Return the (X, Y) coordinate for the center point of the cell that contains the specified text.  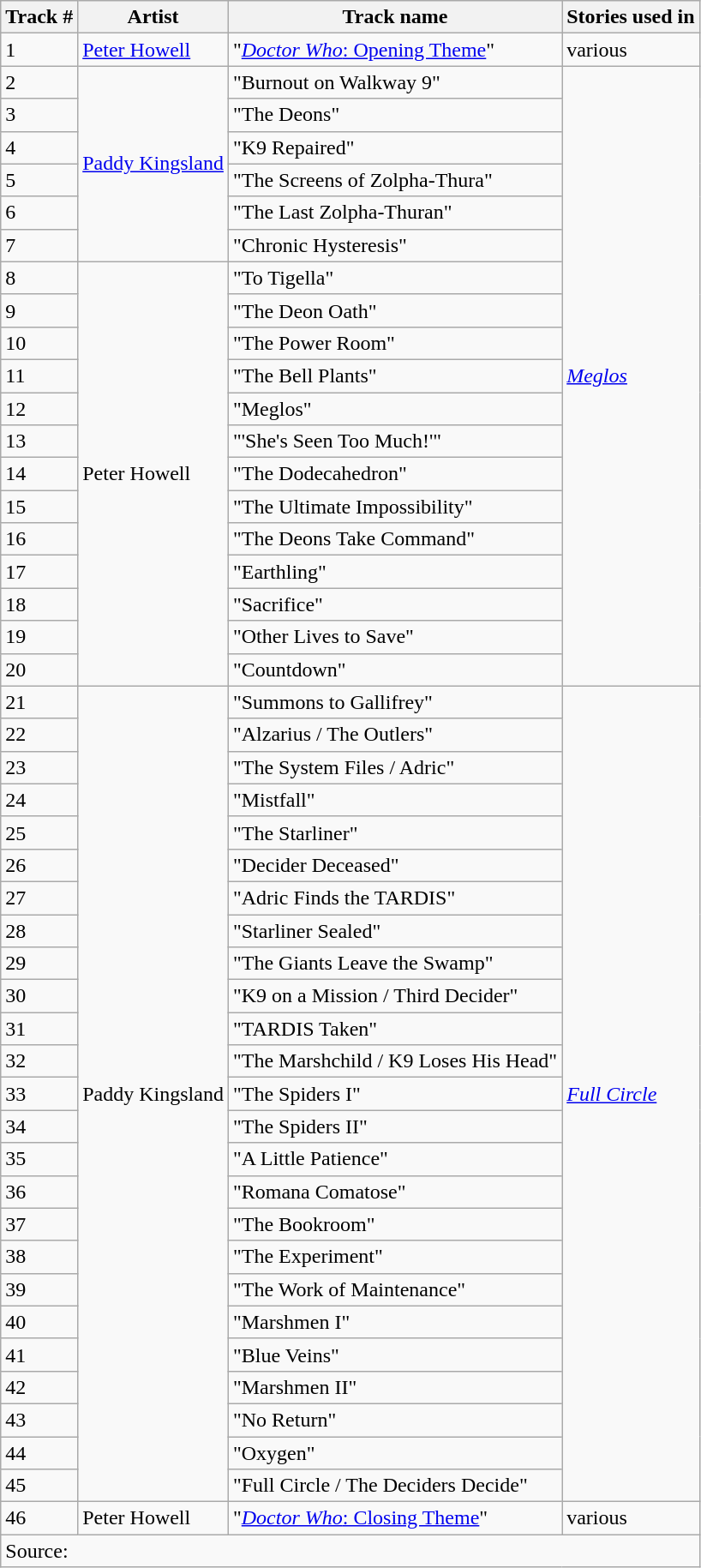
"Doctor Who: Closing Theme" (394, 1518)
"Alzarius / The Outlers" (394, 735)
19 (39, 637)
20 (39, 670)
"Other Lives to Save" (394, 637)
Track # (39, 17)
"Countdown" (394, 670)
13 (39, 442)
"Marshmen II" (394, 1387)
9 (39, 310)
24 (39, 800)
12 (39, 409)
30 (39, 996)
46 (39, 1518)
22 (39, 735)
"The Power Room" (394, 343)
16 (39, 539)
Stories used in (631, 17)
"The System Files / Adric" (394, 767)
25 (39, 832)
"Marshmen I" (394, 1322)
5 (39, 180)
"Romana Comatose" (394, 1192)
33 (39, 1094)
7 (39, 245)
1 (39, 50)
"The Deons Take Command" (394, 539)
"Starliner Sealed" (394, 930)
27 (39, 898)
"The Ultimate Impossibility" (394, 507)
28 (39, 930)
3 (39, 115)
"The Bell Plants" (394, 375)
"The Bookroom" (394, 1224)
"Adric Finds the TARDIS" (394, 898)
36 (39, 1192)
"No Return" (394, 1420)
41 (39, 1355)
"A Little Patience" (394, 1159)
"Mistfall" (394, 800)
"K9 Repaired" (394, 147)
Track name (394, 17)
Source: (350, 1551)
"The Last Zolpha-Thuran" (394, 213)
31 (39, 1029)
29 (39, 964)
"Chronic Hysteresis" (394, 245)
35 (39, 1159)
23 (39, 767)
"The Spiders I" (394, 1094)
"The Experiment" (394, 1257)
"The Marshchild / K9 Loses His Head" (394, 1061)
43 (39, 1420)
Meglos (631, 375)
11 (39, 375)
"K9 on a Mission / Third Decider" (394, 996)
21 (39, 702)
4 (39, 147)
34 (39, 1126)
8 (39, 278)
6 (39, 213)
"The Screens of Zolpha-Thura" (394, 180)
"The Deons" (394, 115)
"TARDIS Taken" (394, 1029)
Full Circle (631, 1094)
"Decider Deceased" (394, 865)
"Earthling" (394, 572)
32 (39, 1061)
37 (39, 1224)
26 (39, 865)
"Summons to Gallifrey" (394, 702)
38 (39, 1257)
18 (39, 604)
42 (39, 1387)
"The Spiders II" (394, 1126)
45 (39, 1486)
39 (39, 1289)
"Full Circle / The Deciders Decide" (394, 1486)
"The Dodecahedron" (394, 474)
40 (39, 1322)
2 (39, 82)
Artist (153, 17)
15 (39, 507)
"Meglos" (394, 409)
"Sacrifice" (394, 604)
"The Deon Oath" (394, 310)
"Oxygen" (394, 1453)
17 (39, 572)
"The Giants Leave the Swamp" (394, 964)
14 (39, 474)
"Burnout on Walkway 9" (394, 82)
"Doctor Who: Opening Theme" (394, 50)
44 (39, 1453)
"The Starliner" (394, 832)
"'She's Seen Too Much!'" (394, 442)
"The Work of Maintenance" (394, 1289)
"Blue Veins" (394, 1355)
10 (39, 343)
"To Tigella" (394, 278)
